Extract the [X, Y] coordinate from the center of the cell holding the provided text.  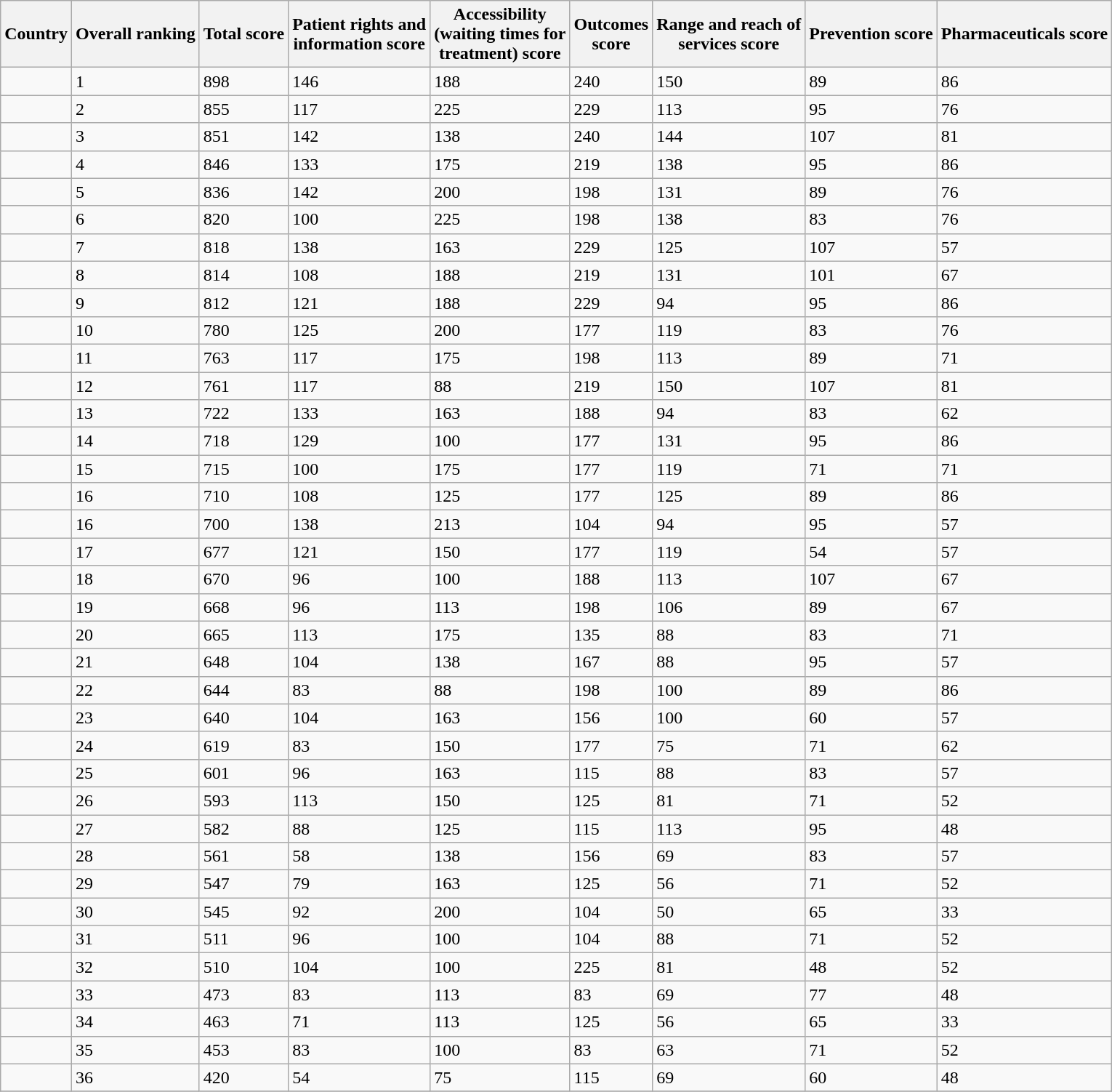
Country [36, 34]
9 [135, 302]
31 [135, 939]
700 [243, 524]
545 [243, 912]
898 [243, 81]
818 [243, 247]
710 [243, 497]
668 [243, 607]
Total score [243, 34]
15 [135, 469]
Pharmaceuticals score [1025, 34]
511 [243, 939]
Range and reach of services score [729, 34]
814 [243, 275]
144 [729, 137]
6 [135, 220]
3 [135, 137]
58 [359, 856]
35 [135, 1050]
11 [135, 358]
473 [243, 995]
851 [243, 137]
28 [135, 856]
5 [135, 192]
763 [243, 358]
836 [243, 192]
510 [243, 967]
7 [135, 247]
27 [135, 828]
561 [243, 856]
30 [135, 912]
846 [243, 164]
20 [135, 635]
8 [135, 275]
582 [243, 828]
463 [243, 1022]
32 [135, 967]
79 [359, 884]
34 [135, 1022]
129 [359, 441]
Overall ranking [135, 34]
77 [871, 995]
722 [243, 414]
24 [135, 745]
761 [243, 386]
619 [243, 745]
601 [243, 773]
648 [243, 662]
855 [243, 109]
23 [135, 718]
820 [243, 220]
715 [243, 469]
36 [135, 1077]
593 [243, 800]
718 [243, 441]
12 [135, 386]
14 [135, 441]
18 [135, 579]
25 [135, 773]
453 [243, 1050]
92 [359, 912]
50 [729, 912]
106 [729, 607]
146 [359, 81]
2 [135, 109]
1 [135, 81]
Prevention score [871, 34]
Accessibility (waiting times for treatment) score [500, 34]
213 [500, 524]
13 [135, 414]
167 [611, 662]
547 [243, 884]
Patient rights and information score [359, 34]
101 [871, 275]
4 [135, 164]
29 [135, 884]
21 [135, 662]
677 [243, 552]
10 [135, 330]
812 [243, 302]
644 [243, 690]
22 [135, 690]
780 [243, 330]
63 [729, 1050]
420 [243, 1077]
640 [243, 718]
135 [611, 635]
Outcomes score [611, 34]
26 [135, 800]
17 [135, 552]
670 [243, 579]
19 [135, 607]
665 [243, 635]
